Determine the (x, y) coordinate at the center of the cell enclosing the given text.  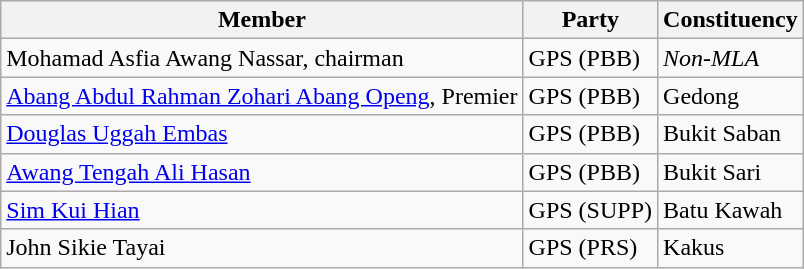
Mohamad Asfia Awang Nassar, chairman (262, 58)
Gedong (731, 96)
Bukit Sari (731, 172)
GPS (SUPP) (590, 210)
Awang Tengah Ali Hasan (262, 172)
Member (262, 20)
GPS (PRS) (590, 248)
Non-MLA (731, 58)
John Sikie Tayai (262, 248)
Batu Kawah (731, 210)
Douglas Uggah Embas (262, 134)
Sim Kui Hian (262, 210)
Bukit Saban (731, 134)
Party (590, 20)
Constituency (731, 20)
Abang Abdul Rahman Zohari Abang Openg, Premier (262, 96)
Kakus (731, 248)
